Locate the cell with the specified text and output its (x, y) center coordinate. 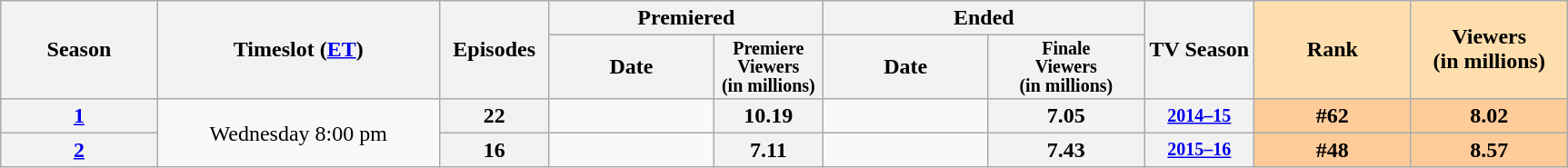
10.19 (769, 115)
8.02 (1489, 115)
Episodes (494, 50)
Timeslot (ET) (298, 50)
7.05 (1066, 115)
Season (79, 50)
Rank (1333, 50)
#62 (1333, 115)
Viewers(in millions) (1489, 50)
#48 (1333, 150)
PremiereViewers(in millions) (769, 67)
TV Season (1200, 50)
1 (79, 115)
2015–16 (1200, 150)
FinaleViewers(in millions) (1066, 67)
2 (79, 150)
2014–15 (1200, 115)
Wednesday 8:00 pm (298, 133)
8.57 (1489, 150)
16 (494, 150)
7.43 (1066, 150)
Ended (984, 18)
22 (494, 115)
Premiered (686, 18)
7.11 (769, 150)
